Output the (X, Y) coordinate of the center of the cell containing the given text.  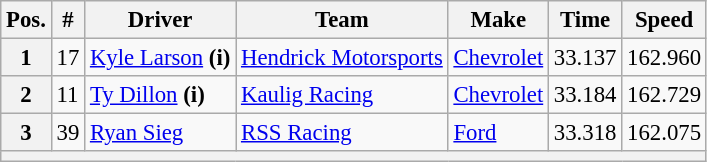
162.960 (664, 58)
Ford (498, 133)
11 (68, 95)
3 (26, 133)
Kaulig Racing (342, 95)
Speed (664, 20)
33.137 (586, 58)
17 (68, 58)
Ty Dillon (i) (160, 95)
Driver (160, 20)
39 (68, 133)
RSS Racing (342, 133)
33.318 (586, 133)
Make (498, 20)
162.075 (664, 133)
33.184 (586, 95)
# (68, 20)
Kyle Larson (i) (160, 58)
Ryan Sieg (160, 133)
Pos. (26, 20)
Time (586, 20)
1 (26, 58)
Team (342, 20)
162.729 (664, 95)
2 (26, 95)
Hendrick Motorsports (342, 58)
